Determine the [x, y] coordinate at the center of the cell enclosing the given text.  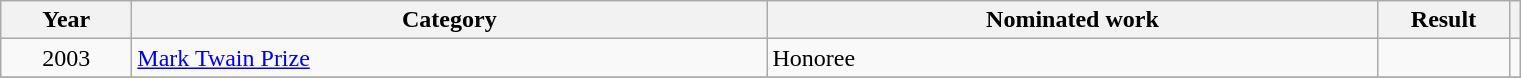
Result [1444, 20]
Honoree [1072, 58]
2003 [66, 58]
Year [66, 20]
Category [450, 20]
Nominated work [1072, 20]
Mark Twain Prize [450, 58]
